Extract the (X, Y) coordinate from the center of the cell holding the provided text.  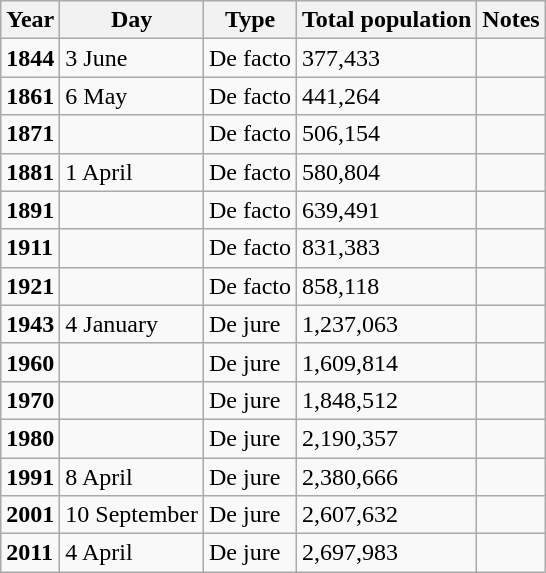
Total population (387, 20)
441,264 (387, 96)
1921 (30, 286)
1871 (30, 134)
1960 (30, 362)
Notes (511, 20)
3 June (132, 58)
1,237,063 (387, 324)
1943 (30, 324)
Day (132, 20)
1844 (30, 58)
Year (30, 20)
377,433 (387, 58)
1970 (30, 400)
4 January (132, 324)
2,380,666 (387, 477)
8 April (132, 477)
1,609,814 (387, 362)
580,804 (387, 172)
2,190,357 (387, 438)
639,491 (387, 210)
1891 (30, 210)
1980 (30, 438)
506,154 (387, 134)
2011 (30, 553)
858,118 (387, 286)
1991 (30, 477)
831,383 (387, 248)
1861 (30, 96)
10 September (132, 515)
4 April (132, 553)
2,607,632 (387, 515)
2,697,983 (387, 553)
2001 (30, 515)
1881 (30, 172)
6 May (132, 96)
1,848,512 (387, 400)
Type (250, 20)
1911 (30, 248)
1 April (132, 172)
